Determine the [X, Y] coordinate at the center of the cell enclosing the given text.  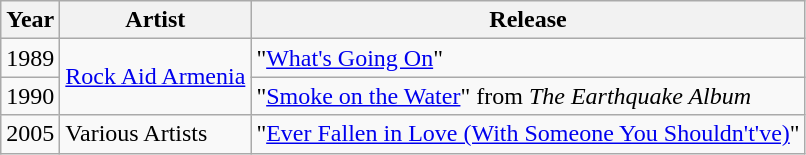
"Ever Fallen in Love (With Someone You Shouldn't've)" [528, 134]
Rock Aid Armenia [156, 77]
Various Artists [156, 134]
2005 [30, 134]
1989 [30, 58]
Artist [156, 20]
Year [30, 20]
1990 [30, 96]
Release [528, 20]
"Smoke on the Water" from The Earthquake Album [528, 96]
"What's Going On" [528, 58]
